From the cell containing the given text, extract its center point as (x, y) coordinate. 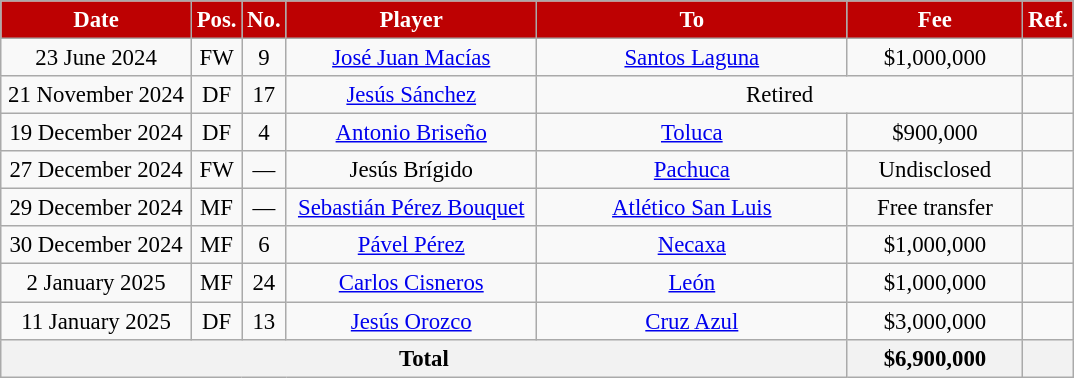
23 June 2024 (96, 58)
24 (264, 283)
9 (264, 58)
6 (264, 245)
$6,900,000 (935, 358)
21 November 2024 (96, 95)
Ref. (1048, 20)
4 (264, 133)
Retired (780, 95)
Atlético San Luis (692, 208)
Cruz Azul (692, 321)
Toluca (692, 133)
Carlos Cisneros (412, 283)
Player (412, 20)
Pável Pérez (412, 245)
$3,000,000 (935, 321)
Pos. (216, 20)
Antonio Briseño (412, 133)
Fee (935, 20)
30 December 2024 (96, 245)
Jesús Brígido (412, 170)
Jesús Sánchez (412, 95)
13 (264, 321)
Date (96, 20)
José Juan Macías (412, 58)
11 January 2025 (96, 321)
Undisclosed (935, 170)
27 December 2024 (96, 170)
Necaxa (692, 245)
2 January 2025 (96, 283)
17 (264, 95)
León (692, 283)
No. (264, 20)
$900,000 (935, 133)
19 December 2024 (96, 133)
Santos Laguna (692, 58)
Pachuca (692, 170)
Free transfer (935, 208)
Jesús Orozco (412, 321)
29 December 2024 (96, 208)
Sebastián Pérez Bouquet (412, 208)
Total (424, 358)
To (692, 20)
